Return the [x, y] coordinate for the center point of the cell that contains the specified text.  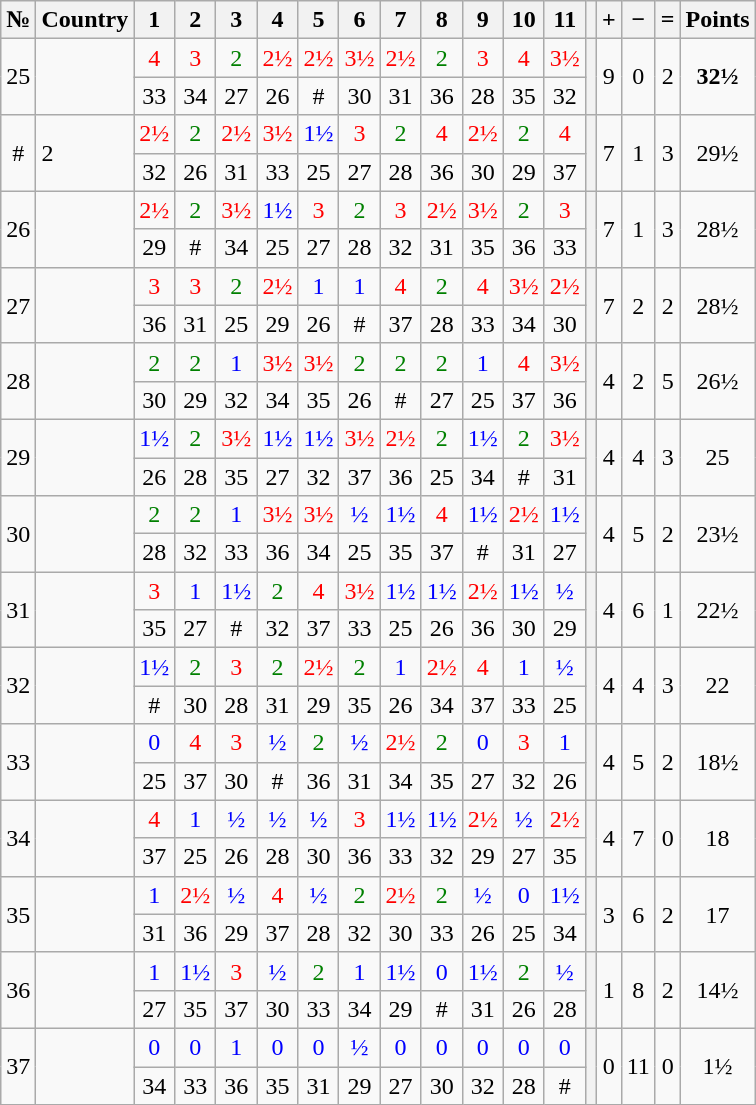
+ [608, 20]
№ [18, 20]
Points [718, 20]
10 [524, 20]
23½ [718, 534]
Country [85, 20]
= [668, 20]
18½ [718, 762]
− [638, 20]
32½ [718, 77]
26½ [718, 381]
14½ [718, 990]
18 [718, 838]
29½ [718, 153]
17 [718, 914]
22½ [718, 610]
22 [718, 686]
